Find where the given text appears and provide that cell's center as (x, y) coordinate. 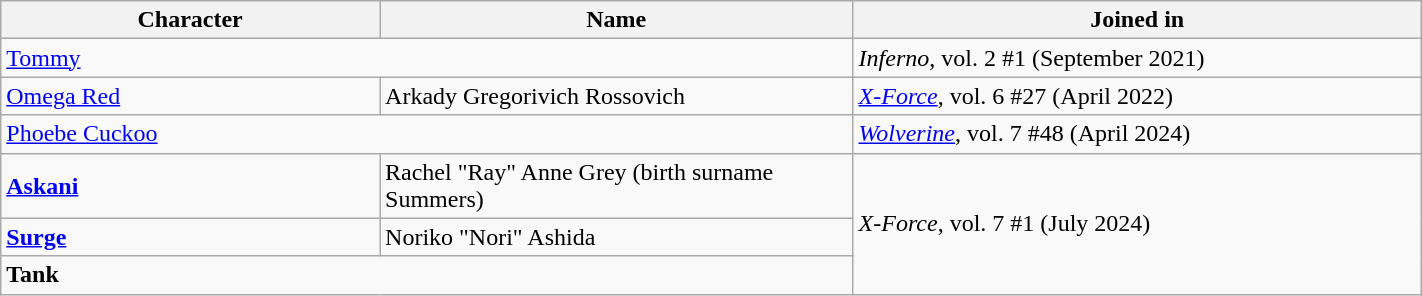
Name (617, 20)
Arkady Gregorivich Rossovich (617, 96)
Omega Red (190, 96)
X-Force, vol. 7 #1 (July 2024) (1137, 224)
Noriko "Nori" Ashida (617, 237)
Surge (190, 237)
X-Force, vol. 6 #27 (April 2022) (1137, 96)
Joined in (1137, 20)
Askani (190, 186)
Inferno, vol. 2 #1 (September 2021) (1137, 58)
Phoebe Cuckoo (427, 134)
Tank (427, 275)
Character (190, 20)
Wolverine, vol. 7 #48 (April 2024) (1137, 134)
Rachel "Ray" Anne Grey (birth surname Summers) (617, 186)
Tommy (427, 58)
